Find where the given text appears and provide that cell's center as [x, y] coordinate. 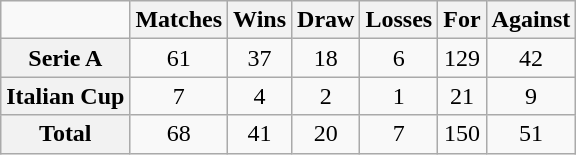
18 [326, 58]
Losses [399, 20]
Draw [326, 20]
Against [531, 20]
21 [462, 96]
Serie A [66, 58]
68 [179, 134]
Total [66, 134]
Wins [260, 20]
For [462, 20]
4 [260, 96]
42 [531, 58]
150 [462, 134]
41 [260, 134]
Matches [179, 20]
1 [399, 96]
6 [399, 58]
51 [531, 134]
37 [260, 58]
129 [462, 58]
2 [326, 96]
61 [179, 58]
Italian Cup [66, 96]
9 [531, 96]
20 [326, 134]
